Detect which cell encompasses the target text, then output its (X, Y) center coordinate. 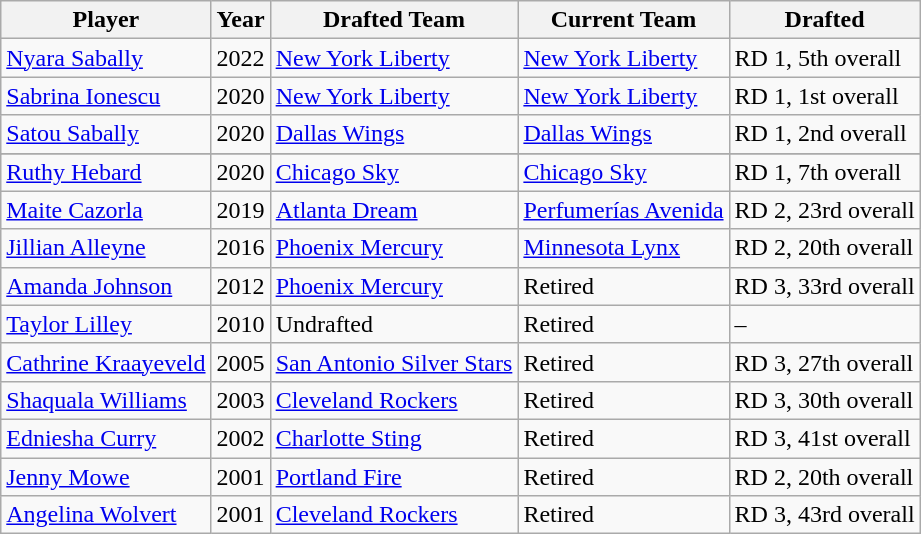
RD 3, 41st overall (824, 438)
Jillian Alleyne (106, 248)
RD 3, 30th overall (824, 400)
Cathrine Kraayeveld (106, 362)
Perfumerías Avenida (624, 210)
Atlanta Dream (394, 210)
Charlotte Sting (394, 438)
Amanda Johnson (106, 286)
San Antonio Silver Stars (394, 362)
2005 (240, 362)
Drafted (824, 20)
RD 1, 5th overall (824, 58)
Satou Sabally (106, 134)
Sabrina Ionescu (106, 96)
Drafted Team (394, 20)
Portland Fire (394, 477)
2022 (240, 58)
RD 2, 23rd overall (824, 210)
Angelina Wolvert (106, 515)
Edniesha Curry (106, 438)
Maite Cazorla (106, 210)
– (824, 324)
RD 1, 7th overall (824, 172)
RD 3, 33rd overall (824, 286)
2002 (240, 438)
2003 (240, 400)
2019 (240, 210)
2016 (240, 248)
RD 1, 2nd overall (824, 134)
RD 1, 1st overall (824, 96)
Nyara Sabally (106, 58)
Minnesota Lynx (624, 248)
Taylor Lilley (106, 324)
2010 (240, 324)
2012 (240, 286)
Shaquala Williams (106, 400)
Jenny Mowe (106, 477)
RD 3, 27th overall (824, 362)
Year (240, 20)
RD 3, 43rd overall (824, 515)
Ruthy Hebard (106, 172)
Undrafted (394, 324)
Player (106, 20)
Current Team (624, 20)
